For the text-containing cell, return its midpoint in [X, Y] coordinate format. 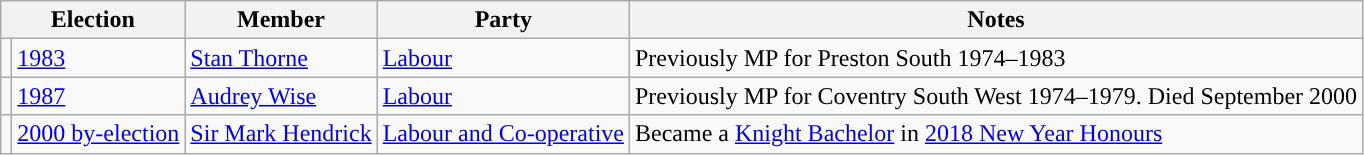
Labour and Co-operative [503, 134]
Member [281, 20]
1987 [98, 96]
Stan Thorne [281, 58]
Notes [996, 20]
2000 by-election [98, 134]
Previously MP for Coventry South West 1974–1979. Died September 2000 [996, 96]
Sir Mark Hendrick [281, 134]
Became a Knight Bachelor in 2018 New Year Honours [996, 134]
Election [93, 20]
1983 [98, 58]
Previously MP for Preston South 1974–1983 [996, 58]
Audrey Wise [281, 96]
Party [503, 20]
